Return [X, Y] of the center of cell containing provided text 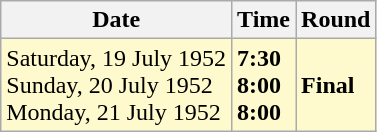
Final [336, 85]
Saturday, 19 July 1952Sunday, 20 July 1952Monday, 21 July 1952 [116, 85]
Round [336, 20]
Time [264, 20]
7:308:008:00 [264, 85]
Date [116, 20]
